Detect which cell encompasses the target text, then output its (X, Y) center coordinate. 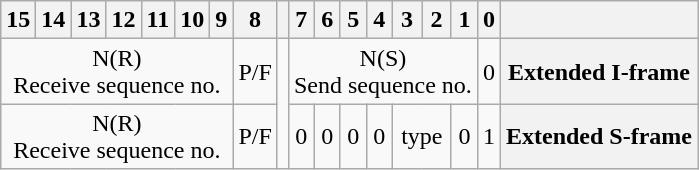
15 (18, 20)
6 (327, 20)
13 (88, 20)
2 (437, 20)
Extended S-frame (598, 136)
N(S)Send sequence no. (382, 72)
10 (192, 20)
14 (54, 20)
3 (407, 20)
8 (255, 20)
type (422, 136)
Extended I-frame (598, 72)
12 (124, 20)
4 (379, 20)
11 (158, 20)
7 (301, 20)
5 (353, 20)
9 (222, 20)
